Extract the (x, y) coordinate from the center of the cell holding the provided text.  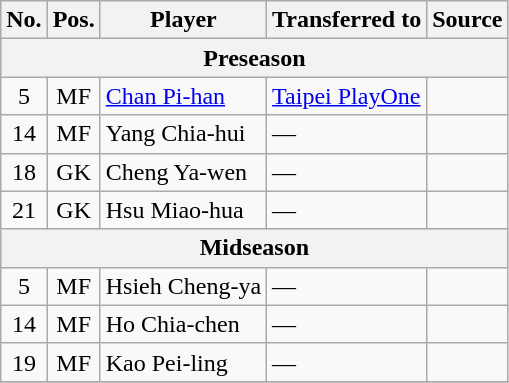
Midseason (254, 248)
Preseason (254, 58)
No. (24, 20)
Ho Chia-chen (183, 324)
Transferred to (347, 20)
Yang Chia-hui (183, 134)
Hsieh Cheng-ya (183, 286)
Kao Pei-ling (183, 362)
Taipei PlayOne (347, 96)
18 (24, 172)
Player (183, 20)
Chan Pi-han (183, 96)
Pos. (74, 20)
Source (468, 20)
19 (24, 362)
21 (24, 210)
Hsu Miao-hua (183, 210)
Cheng Ya-wen (183, 172)
